Return the (x, y) coordinate for the center point of the cell that contains the specified text.  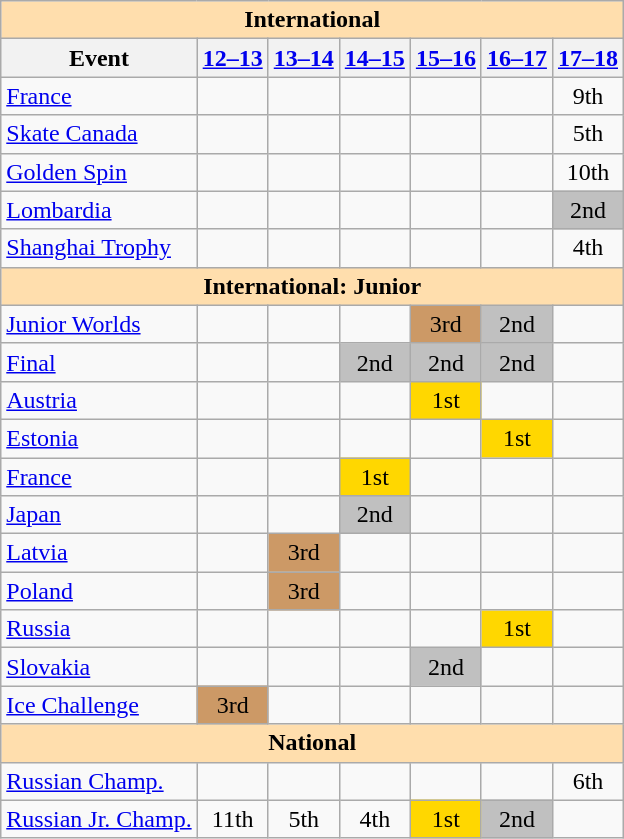
Shanghai Trophy (99, 248)
Slovakia (99, 667)
Final (99, 362)
Austria (99, 400)
Russian Champ. (99, 781)
10th (588, 172)
16–17 (516, 58)
International (312, 20)
6th (588, 781)
15–16 (446, 58)
Junior Worlds (99, 324)
National (312, 743)
Russian Jr. Champ. (99, 819)
Ice Challenge (99, 705)
Lombardia (99, 210)
Golden Spin (99, 172)
Skate Canada (99, 134)
Russia (99, 629)
Poland (99, 591)
12–13 (232, 58)
Latvia (99, 553)
9th (588, 96)
Event (99, 58)
Japan (99, 515)
International: Junior (312, 286)
13–14 (304, 58)
11th (232, 819)
17–18 (588, 58)
Estonia (99, 438)
14–15 (374, 58)
